Return [X, Y] of the center of cell containing provided text 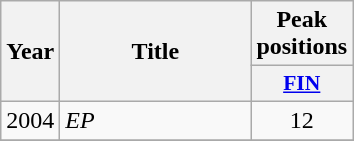
EP [156, 120]
Title [156, 52]
12 [302, 120]
2004 [30, 120]
Peak positions [302, 34]
Year [30, 52]
FIN [302, 84]
